Scan for the cell matching the given text and deliver its [x, y] coordinate at center. 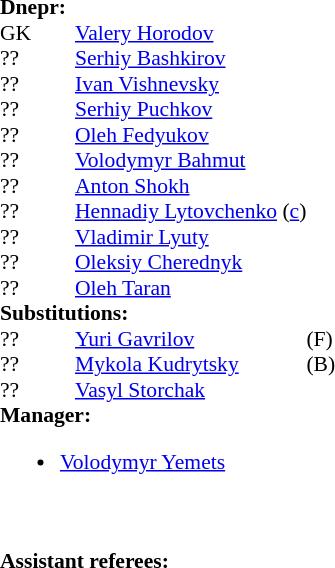
Hennadiy Lytovchenko (c) [190, 211]
Volodymyr Bahmut [190, 161]
Anton Shokh [190, 186]
Valery Horodov [190, 33]
(F) [320, 339]
(B) [320, 365]
Oleh Fedyukov [190, 135]
Serhiy Puchkov [190, 109]
Oleksiy Cherednyk [190, 263]
Yuri Gavrilov [190, 339]
Vladimir Lyuty [190, 237]
GK [19, 33]
Manager:Volodymyr Yemets [153, 449]
Ivan Vishnevsky [190, 84]
Serhiy Bashkirov [190, 59]
Mykola Kudrytsky [190, 365]
Vasyl Storchak [190, 390]
Substitutions: [153, 313]
Oleh Taran [190, 288]
